Detect which cell encompasses the target text, then output its (X, Y) center coordinate. 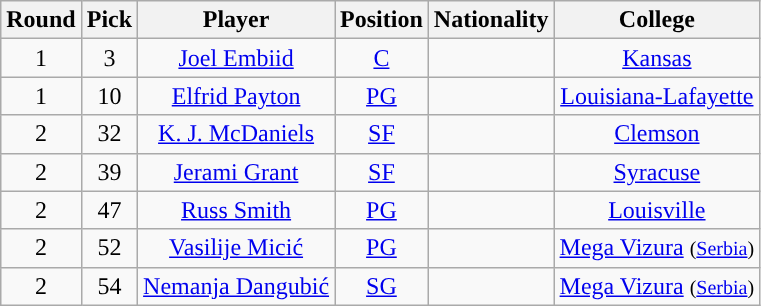
Louisville (657, 210)
C (382, 58)
K. J. McDaniels (236, 134)
54 (109, 286)
Elfrid Payton (236, 96)
52 (109, 248)
Nemanja Dangubić (236, 286)
Louisiana-Lafayette (657, 96)
Nationality (491, 20)
47 (109, 210)
10 (109, 96)
Clemson (657, 134)
Position (382, 20)
Jerami Grant (236, 172)
Joel Embiid (236, 58)
3 (109, 58)
College (657, 20)
32 (109, 134)
Russ Smith (236, 210)
Player (236, 20)
39 (109, 172)
Pick (109, 20)
Vasilije Micić (236, 248)
Round (41, 20)
Syracuse (657, 172)
Kansas (657, 58)
SG (382, 286)
